For the text-containing cell, return its midpoint in [X, Y] coordinate format. 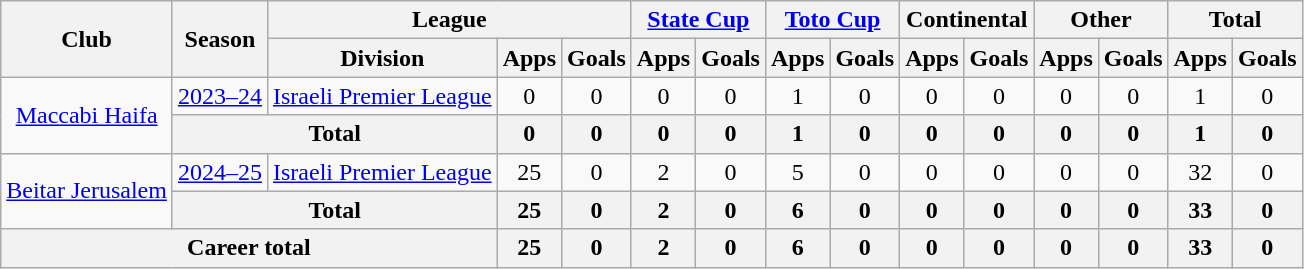
Maccabi Haifa [87, 115]
5 [797, 172]
Other [1101, 20]
League [449, 20]
Beitar Jerusalem [87, 191]
Season [220, 39]
Division [382, 58]
32 [1200, 172]
Career total [249, 248]
2024–25 [220, 172]
2023–24 [220, 96]
State Cup [698, 20]
Club [87, 39]
Toto Cup [832, 20]
Continental [967, 20]
